Pinpoint the cell where the given text exists, returning its (X, Y) midpoint coordinate. 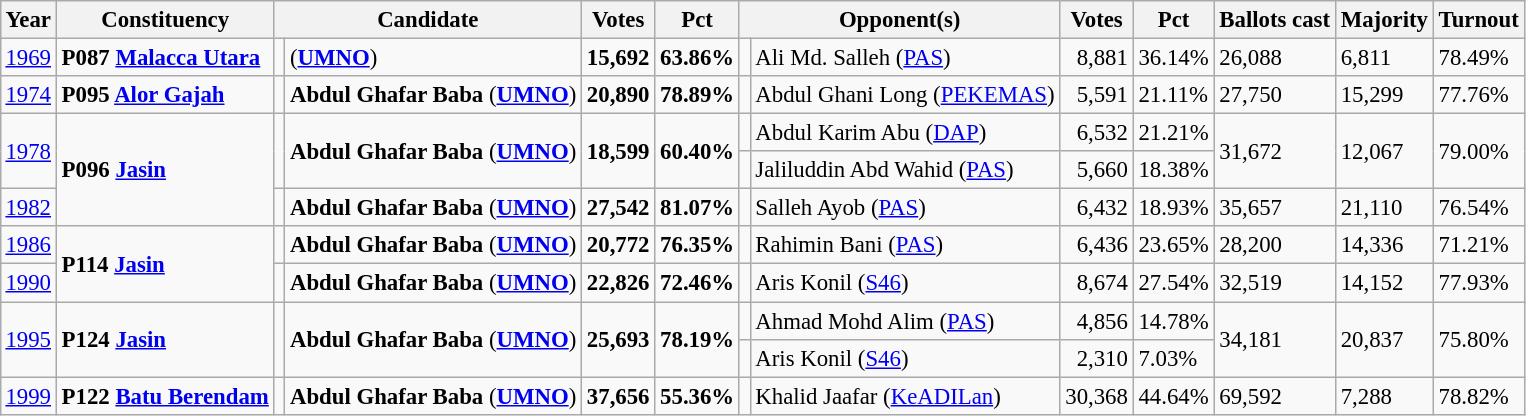
55.36% (698, 396)
14,152 (1384, 283)
1995 (28, 340)
Constituency (165, 20)
78.89% (698, 95)
15,299 (1384, 95)
6,436 (1096, 245)
14,336 (1384, 245)
76.54% (1478, 208)
79.00% (1478, 152)
Abdul Ghani Long (PEKEMAS) (905, 95)
Ahmad Mohd Alim (PAS) (905, 321)
P095 Alor Gajah (165, 95)
81.07% (698, 208)
7,288 (1384, 396)
35,657 (1274, 208)
77.76% (1478, 95)
1990 (28, 283)
18.38% (1174, 170)
P087 Malacca Utara (165, 57)
22,826 (618, 283)
P096 Jasin (165, 170)
27,750 (1274, 95)
5,660 (1096, 170)
12,067 (1384, 152)
6,811 (1384, 57)
20,772 (618, 245)
1982 (28, 208)
Rahimin Bani (PAS) (905, 245)
25,693 (618, 340)
60.40% (698, 152)
P124 Jasin (165, 340)
1978 (28, 152)
69,592 (1274, 396)
Khalid Jaafar (KeADILan) (905, 396)
28,200 (1274, 245)
21.11% (1174, 95)
Ali Md. Salleh (PAS) (905, 57)
78.19% (698, 340)
7.03% (1174, 358)
20,837 (1384, 340)
32,519 (1274, 283)
71.21% (1478, 245)
78.49% (1478, 57)
Majority (1384, 20)
8,881 (1096, 57)
Jaliluddin Abd Wahid (PAS) (905, 170)
76.35% (698, 245)
26,088 (1274, 57)
8,674 (1096, 283)
75.80% (1478, 340)
18,599 (618, 152)
34,181 (1274, 340)
4,856 (1096, 321)
78.82% (1478, 396)
6,432 (1096, 208)
37,656 (618, 396)
(UMNO) (434, 57)
44.64% (1174, 396)
72.46% (698, 283)
31,672 (1274, 152)
20,890 (618, 95)
77.93% (1478, 283)
14.78% (1174, 321)
P114 Jasin (165, 264)
15,692 (618, 57)
23.65% (1174, 245)
27.54% (1174, 283)
1986 (28, 245)
5,591 (1096, 95)
21,110 (1384, 208)
6,532 (1096, 133)
Candidate (428, 20)
Year (28, 20)
18.93% (1174, 208)
Abdul Karim Abu (DAP) (905, 133)
63.86% (698, 57)
P122 Batu Berendam (165, 396)
36.14% (1174, 57)
1974 (28, 95)
Salleh Ayob (PAS) (905, 208)
1999 (28, 396)
Ballots cast (1274, 20)
21.21% (1174, 133)
2,310 (1096, 358)
27,542 (618, 208)
Turnout (1478, 20)
30,368 (1096, 396)
Opponent(s) (900, 20)
1969 (28, 57)
